From the cell containing the given text, extract its center point as [x, y] coordinate. 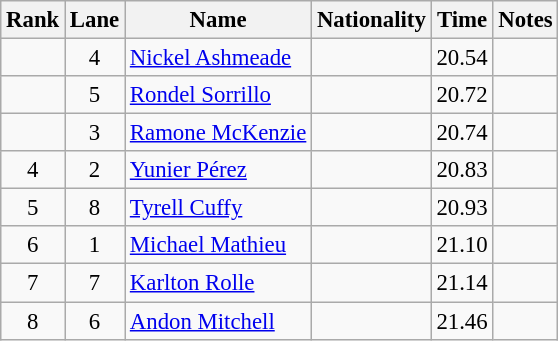
Yunier Pérez [218, 170]
Michael Mathieu [218, 245]
Rondel Sorrillo [218, 95]
21.10 [462, 245]
Time [462, 20]
Lane [95, 20]
Karlton Rolle [218, 283]
1 [95, 245]
Nickel Ashmeade [218, 58]
Rank [33, 20]
20.83 [462, 170]
20.72 [462, 95]
2 [95, 170]
21.14 [462, 283]
Andon Mitchell [218, 321]
Ramone McKenzie [218, 133]
Tyrell Cuffy [218, 208]
20.93 [462, 208]
Notes [526, 20]
Nationality [372, 20]
3 [95, 133]
20.54 [462, 58]
21.46 [462, 321]
20.74 [462, 133]
Name [218, 20]
